Capture the cell that displays the provided text and extract its [X, Y] central coordinate. 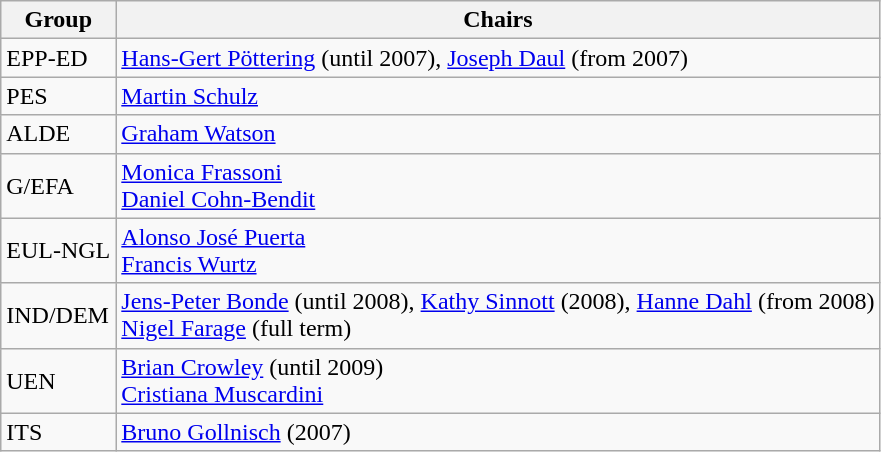
Hans-Gert Pöttering (until 2007), Joseph Daul (from 2007) [498, 58]
G/EFA [58, 186]
ALDE [58, 134]
PES [58, 96]
Alonso José PuertaFrancis Wurtz [498, 250]
Chairs [498, 20]
EUL-NGL [58, 250]
Jens-Peter Bonde (until 2008), Kathy Sinnott (2008), Hanne Dahl (from 2008)Nigel Farage (full term) [498, 316]
Martin Schulz [498, 96]
Brian Crowley (until 2009)Cristiana Muscardini [498, 380]
Bruno Gollnisch (2007) [498, 432]
UEN [58, 380]
ITS [58, 432]
Monica FrassoniDaniel Cohn-Bendit [498, 186]
Graham Watson [498, 134]
IND/DEM [58, 316]
EPP-ED [58, 58]
Group [58, 20]
